Detect which cell encompasses the target text, then output its (x, y) center coordinate. 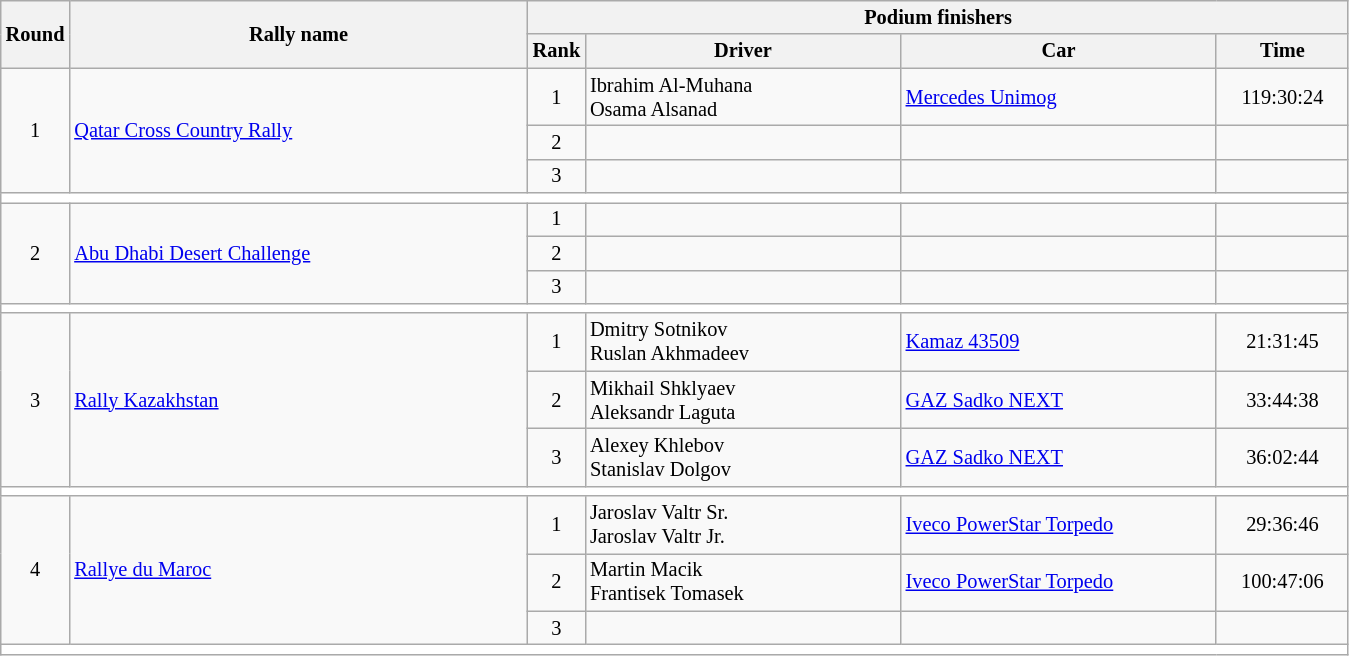
Rank (556, 51)
Mercedes Unimog (1059, 97)
Abu Dhabi Desert Challenge (298, 252)
Alexey Khlebov Stanislav Dolgov (743, 457)
Round (36, 34)
Jaroslav Valtr Sr. Jaroslav Valtr Jr. (743, 525)
Qatar Cross Country Rally (298, 130)
Podium finishers (938, 17)
21:31:45 (1282, 342)
Mikhail Shklyaev Aleksandr Laguta (743, 400)
Car (1059, 51)
100:47:06 (1282, 582)
Ibrahim Al-Muhana Osama Alsanad (743, 97)
Driver (743, 51)
119:30:24 (1282, 97)
Kamaz 43509 (1059, 342)
Martin Macik Frantisek Tomasek (743, 582)
4 (36, 570)
36:02:44 (1282, 457)
33:44:38 (1282, 400)
Dmitry Sotnikov Ruslan Akhmadeev (743, 342)
Rallye du Maroc (298, 570)
29:36:46 (1282, 525)
Rally Kazakhstan (298, 400)
Time (1282, 51)
Rally name (298, 34)
